Return (x, y) of the center of cell containing provided text 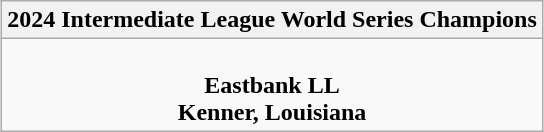
2024 Intermediate League World Series Champions (272, 20)
Eastbank LLKenner, Louisiana (272, 85)
